Scan for the cell matching the given text and deliver its [x, y] coordinate at center. 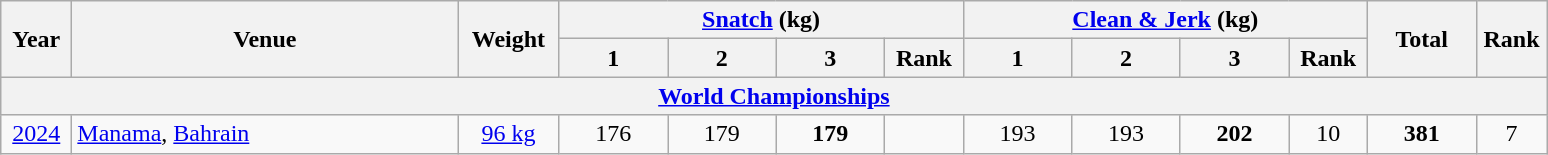
World Championships [774, 96]
Venue [265, 39]
Year [36, 39]
381 [1422, 134]
202 [1234, 134]
Clean & Jerk (kg) [1165, 20]
2024 [36, 134]
176 [614, 134]
10 [1328, 134]
7 [1512, 134]
96 kg [508, 134]
Total [1422, 39]
Manama, Bahrain [265, 134]
Snatch (kg) [761, 20]
Weight [508, 39]
